From the cell containing the given text, extract its center point as [x, y] coordinate. 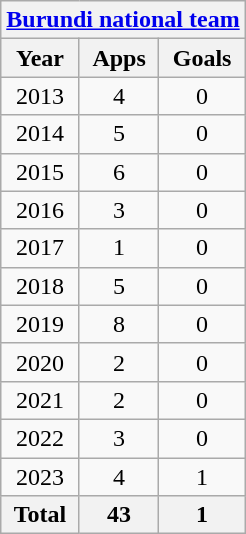
6 [119, 172]
2018 [40, 286]
2016 [40, 210]
43 [119, 515]
2013 [40, 96]
Burundi national team [123, 20]
2019 [40, 324]
2023 [40, 477]
2022 [40, 438]
2021 [40, 400]
Year [40, 58]
2014 [40, 134]
2015 [40, 172]
Apps [119, 58]
Total [40, 515]
8 [119, 324]
Goals [202, 58]
2017 [40, 248]
2020 [40, 362]
